Detect which cell encompasses the target text, then output its (X, Y) center coordinate. 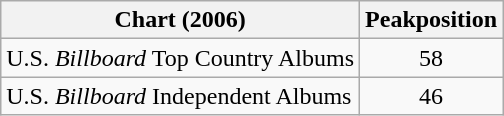
46 (432, 96)
Chart (2006) (180, 20)
Peakposition (432, 20)
U.S. Billboard Top Country Albums (180, 58)
58 (432, 58)
U.S. Billboard Independent Albums (180, 96)
